Return the [X, Y] coordinate for the center point of the cell that contains the specified text.  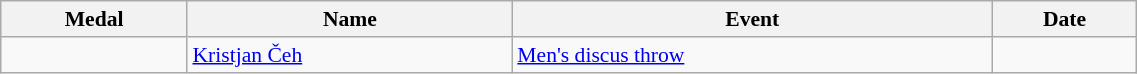
Event [752, 19]
Date [1064, 19]
Name [350, 19]
Kristjan Čeh [350, 55]
Men's discus throw [752, 55]
Medal [94, 19]
